Return [X, Y] of the center of cell containing provided text 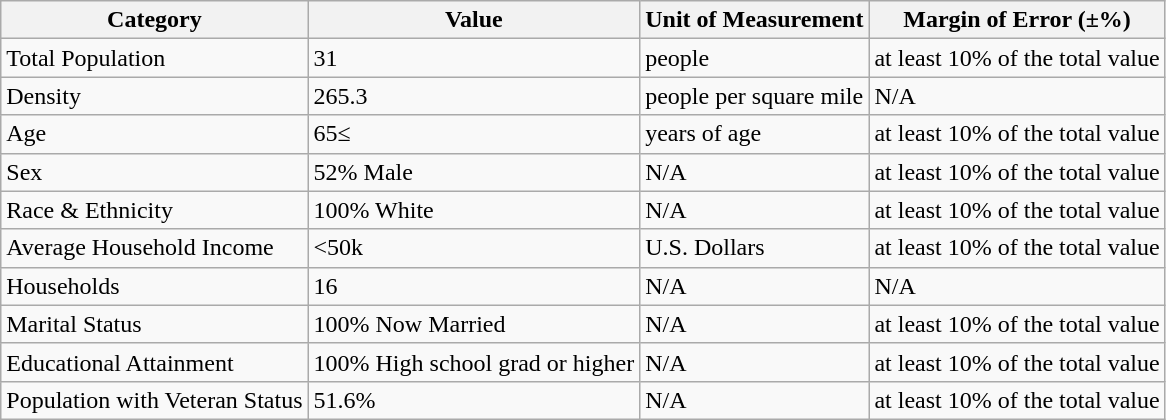
Marital Status [154, 324]
Average Household Income [154, 248]
Margin of Error (±%) [1017, 20]
51.6% [474, 400]
years of age [754, 134]
Density [154, 96]
Households [154, 286]
people [754, 58]
Total Population [154, 58]
Category [154, 20]
100% White [474, 210]
Educational Attainment [154, 362]
100% Now Married [474, 324]
31 [474, 58]
16 [474, 286]
Age [154, 134]
people per square mile [754, 96]
Race & Ethnicity [154, 210]
265.3 [474, 96]
<50k [474, 248]
100% High school grad or higher [474, 362]
U.S. Dollars [754, 248]
65≤ [474, 134]
Unit of Measurement [754, 20]
52% Male [474, 172]
Sex [154, 172]
Value [474, 20]
Population with Veteran Status [154, 400]
